For the text-containing cell, return its midpoint in (x, y) coordinate format. 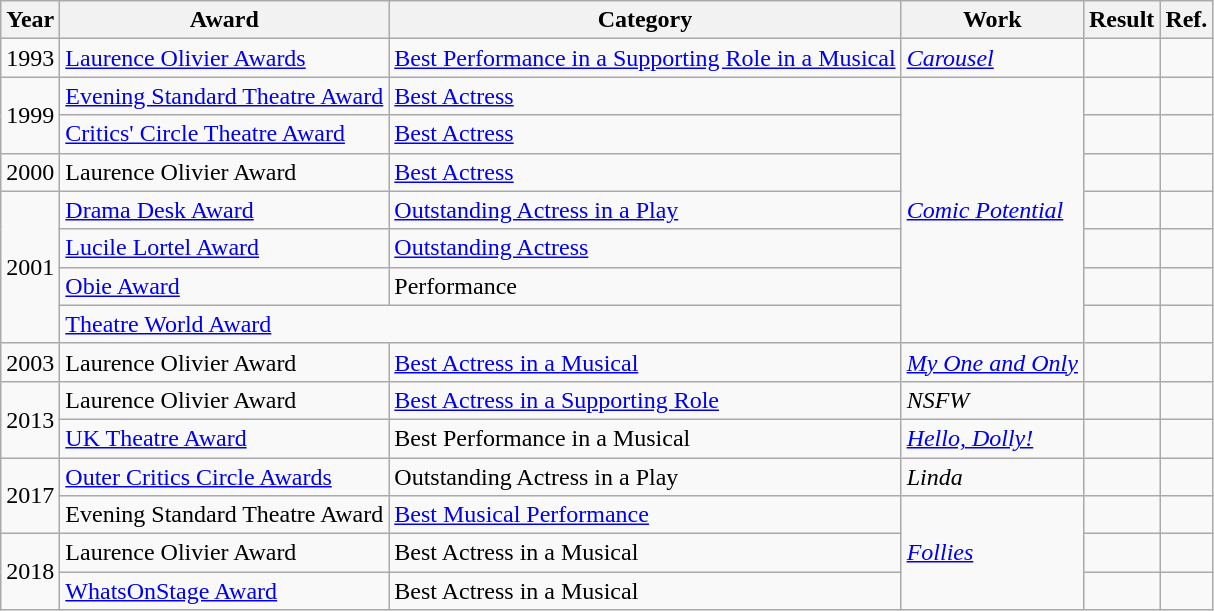
1999 (30, 115)
Result (1121, 20)
Outer Critics Circle Awards (224, 477)
Linda (992, 477)
WhatsOnStage Award (224, 591)
Category (645, 20)
Obie Award (224, 286)
Carousel (992, 58)
Laurence Olivier Awards (224, 58)
Drama Desk Award (224, 210)
1993 (30, 58)
2018 (30, 572)
Critics' Circle Theatre Award (224, 134)
Best Performance in a Musical (645, 438)
NSFW (992, 400)
Best Actress in a Supporting Role (645, 400)
2013 (30, 419)
My One and Only (992, 362)
Hello, Dolly! (992, 438)
Lucile Lortel Award (224, 248)
Ref. (1186, 20)
Outstanding Actress (645, 248)
Theatre World Award (480, 324)
Year (30, 20)
2001 (30, 267)
Follies (992, 553)
Comic Potential (992, 210)
Work (992, 20)
Performance (645, 286)
Award (224, 20)
2003 (30, 362)
UK Theatre Award (224, 438)
2017 (30, 496)
Best Musical Performance (645, 515)
2000 (30, 172)
Best Performance in a Supporting Role in a Musical (645, 58)
